Scan for the cell matching the given text and deliver its (x, y) coordinate at center. 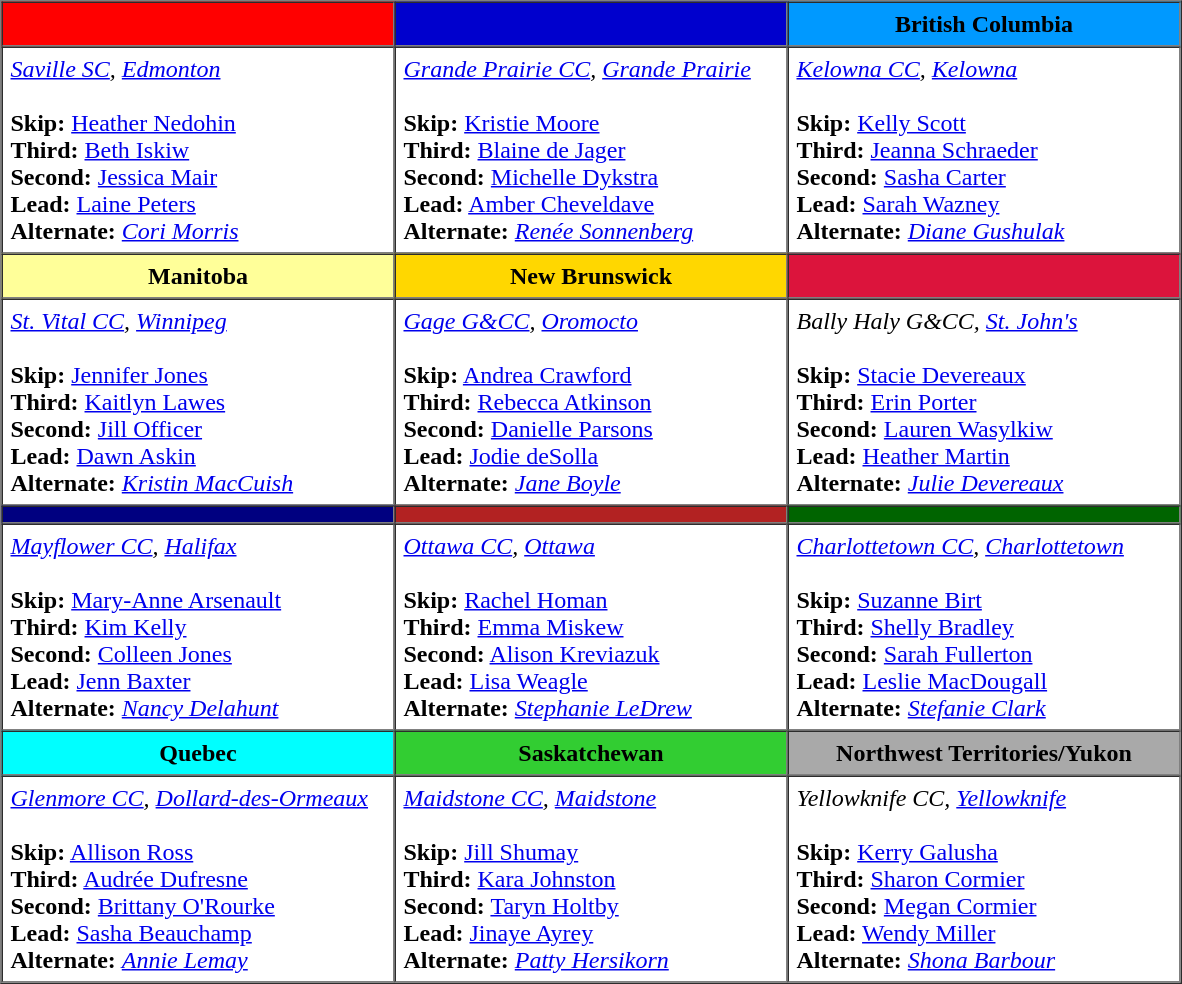
Kelowna CC, KelownaSkip: Kelly Scott Third: Jeanna Schraeder Second: Sasha Carter Lead: Sarah Wazney Alternate: Diane Gushulak (984, 150)
St. Vital CC, WinnipegSkip: Jennifer Jones Third: Kaitlyn Lawes Second: Jill Officer Lead: Dawn Askin Alternate: Kristin MacCuish (198, 402)
Saville SC, EdmontonSkip: Heather Nedohin Third: Beth Iskiw Second: Jessica Mair Lead: Laine Peters Alternate: Cori Morris (198, 150)
Glenmore CC, Dollard-des-OrmeauxSkip: Allison Ross Third: Audrée Dufresne Second: Brittany O'Rourke Lead: Sasha Beauchamp Alternate: Annie Lemay (198, 880)
Quebec (198, 752)
Bally Haly G&CC, St. John'sSkip: Stacie Devereaux Third: Erin Porter Second: Lauren Wasylkiw Lead: Heather Martin Alternate: Julie Devereaux (984, 402)
Maidstone CC, MaidstoneSkip: Jill Shumay Third: Kara Johnston Second: Taryn Holtby Lead: Jinaye Ayrey Alternate: Patty Hersikorn (590, 880)
Charlottetown CC, CharlottetownSkip: Suzanne Birt Third: Shelly Bradley Second: Sarah Fullerton Lead: Leslie MacDougall Alternate: Stefanie Clark (984, 628)
Manitoba (198, 276)
Gage G&CC, OromoctoSkip: Andrea Crawford Third: Rebecca Atkinson Second: Danielle Parsons Lead: Jodie deSolla Alternate: Jane Boyle (590, 402)
Ottawa CC, OttawaSkip: Rachel Homan Third: Emma Miskew Second: Alison Kreviazuk Lead: Lisa Weagle Alternate: Stephanie LeDrew (590, 628)
Saskatchewan (590, 752)
Northwest Territories/Yukon (984, 752)
Mayflower CC, HalifaxSkip: Mary-Anne Arsenault Third: Kim Kelly Second: Colleen Jones Lead: Jenn Baxter Alternate: Nancy Delahunt (198, 628)
Yellowknife CC, YellowknifeSkip: Kerry Galusha Third: Sharon Cormier Second: Megan Cormier Lead: Wendy Miller Alternate: Shona Barbour (984, 880)
British Columbia (984, 24)
New Brunswick (590, 276)
